Locate the cell with the specified text and output its [x, y] center coordinate. 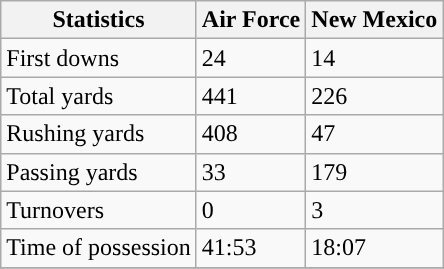
Time of possession [99, 248]
Passing yards [99, 172]
3 [374, 210]
Statistics [99, 20]
441 [250, 96]
Turnovers [99, 210]
18:07 [374, 248]
14 [374, 58]
First downs [99, 58]
Air Force [250, 20]
33 [250, 172]
Total yards [99, 96]
41:53 [250, 248]
New Mexico [374, 20]
179 [374, 172]
408 [250, 134]
24 [250, 58]
47 [374, 134]
Rushing yards [99, 134]
0 [250, 210]
226 [374, 96]
